Scan for the cell matching the given text and deliver its (x, y) coordinate at center. 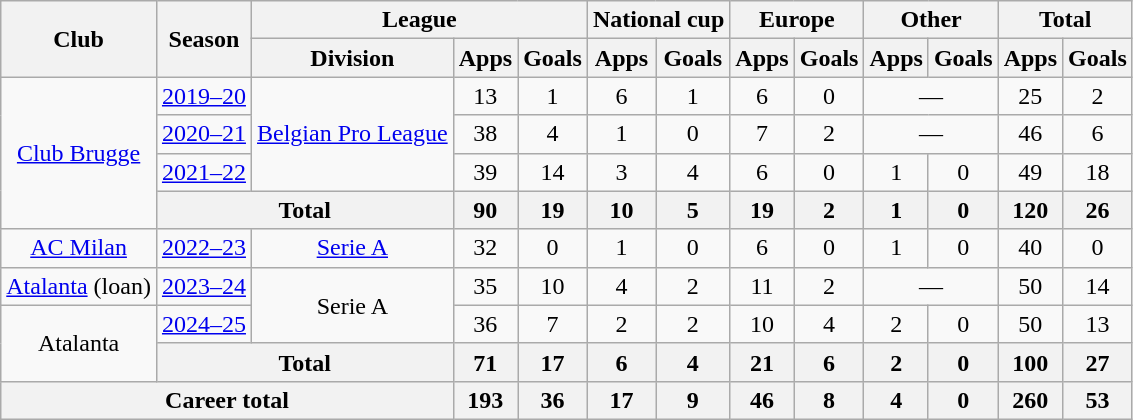
32 (485, 248)
2019–20 (204, 96)
2023–24 (204, 286)
260 (1030, 400)
2020–21 (204, 134)
League (419, 20)
National cup (658, 20)
2024–25 (204, 324)
2021–22 (204, 172)
Division (352, 58)
Atalanta (79, 343)
AC Milan (79, 248)
25 (1030, 96)
120 (1030, 210)
Atalanta (loan) (79, 286)
18 (1098, 172)
39 (485, 172)
Other (931, 20)
Club Brugge (79, 153)
26 (1098, 210)
38 (485, 134)
2022–23 (204, 248)
Career total (227, 400)
193 (485, 400)
Europe (797, 20)
5 (693, 210)
9 (693, 400)
11 (762, 286)
35 (485, 286)
90 (485, 210)
49 (1030, 172)
53 (1098, 400)
40 (1030, 248)
Club (79, 39)
100 (1030, 362)
71 (485, 362)
3 (621, 172)
27 (1098, 362)
Belgian Pro League (352, 134)
21 (762, 362)
8 (829, 400)
Season (204, 39)
